Return [x, y] of the center of cell containing provided text 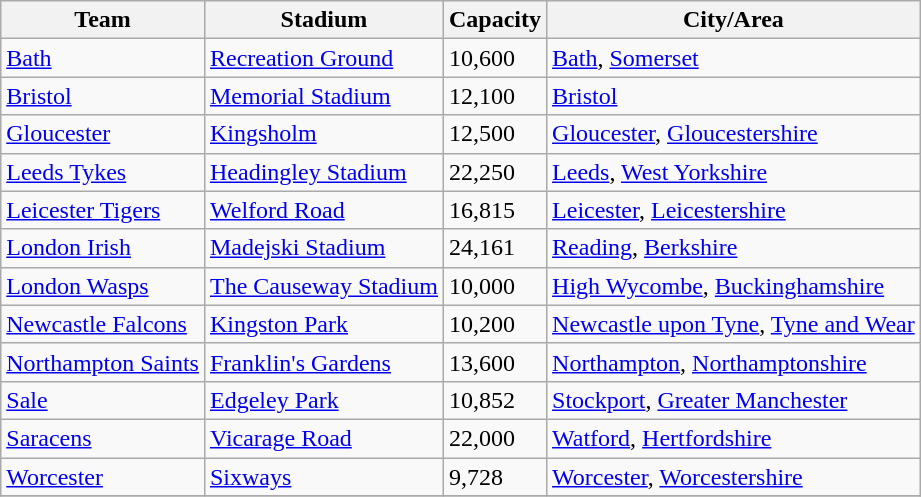
Stockport, Greater Manchester [734, 400]
Watford, Hertfordshire [734, 438]
Vicarage Road [324, 438]
Capacity [494, 20]
Team [103, 20]
Madejski Stadium [324, 248]
9,728 [494, 477]
Leeds Tykes [103, 172]
Edgeley Park [324, 400]
Leicester, Leicestershire [734, 210]
Headingley Stadium [324, 172]
High Wycombe, Buckinghamshire [734, 286]
Stadium [324, 20]
Saracens [103, 438]
Gloucester, Gloucestershire [734, 134]
Northampton Saints [103, 362]
Leicester Tigers [103, 210]
Gloucester [103, 134]
City/Area [734, 20]
Kingston Park [324, 324]
Sale [103, 400]
10,200 [494, 324]
Worcester, Worcestershire [734, 477]
Bath, Somerset [734, 58]
Kingsholm [324, 134]
10,852 [494, 400]
Franklin's Gardens [324, 362]
10,600 [494, 58]
The Causeway Stadium [324, 286]
24,161 [494, 248]
Reading, Berkshire [734, 248]
Newcastle upon Tyne, Tyne and Wear [734, 324]
12,100 [494, 96]
10,000 [494, 286]
16,815 [494, 210]
Leeds, West Yorkshire [734, 172]
22,250 [494, 172]
Welford Road [324, 210]
London Irish [103, 248]
13,600 [494, 362]
Bath [103, 58]
12,500 [494, 134]
22,000 [494, 438]
London Wasps [103, 286]
Worcester [103, 477]
Recreation Ground [324, 58]
Northampton, Northamptonshire [734, 362]
Sixways [324, 477]
Newcastle Falcons [103, 324]
Memorial Stadium [324, 96]
